Output the (X, Y) coordinate of the center of the cell containing the given text.  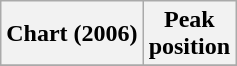
Chart (2006) (72, 34)
Peakposition (189, 34)
